Provide the (X, Y) coordinate of the cell's center where the given text is located.  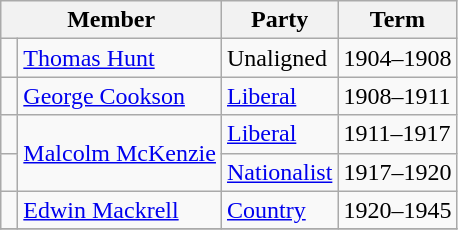
1920–1945 (398, 210)
Party (279, 20)
1904–1908 (398, 58)
Malcolm McKenzie (120, 153)
Country (279, 210)
Thomas Hunt (120, 58)
Member (112, 20)
Unaligned (279, 58)
Nationalist (279, 172)
1917–1920 (398, 172)
George Cookson (120, 96)
1908–1911 (398, 96)
1911–1917 (398, 134)
Edwin Mackrell (120, 210)
Term (398, 20)
